Output the [X, Y] coordinate of the center of the cell containing the given text.  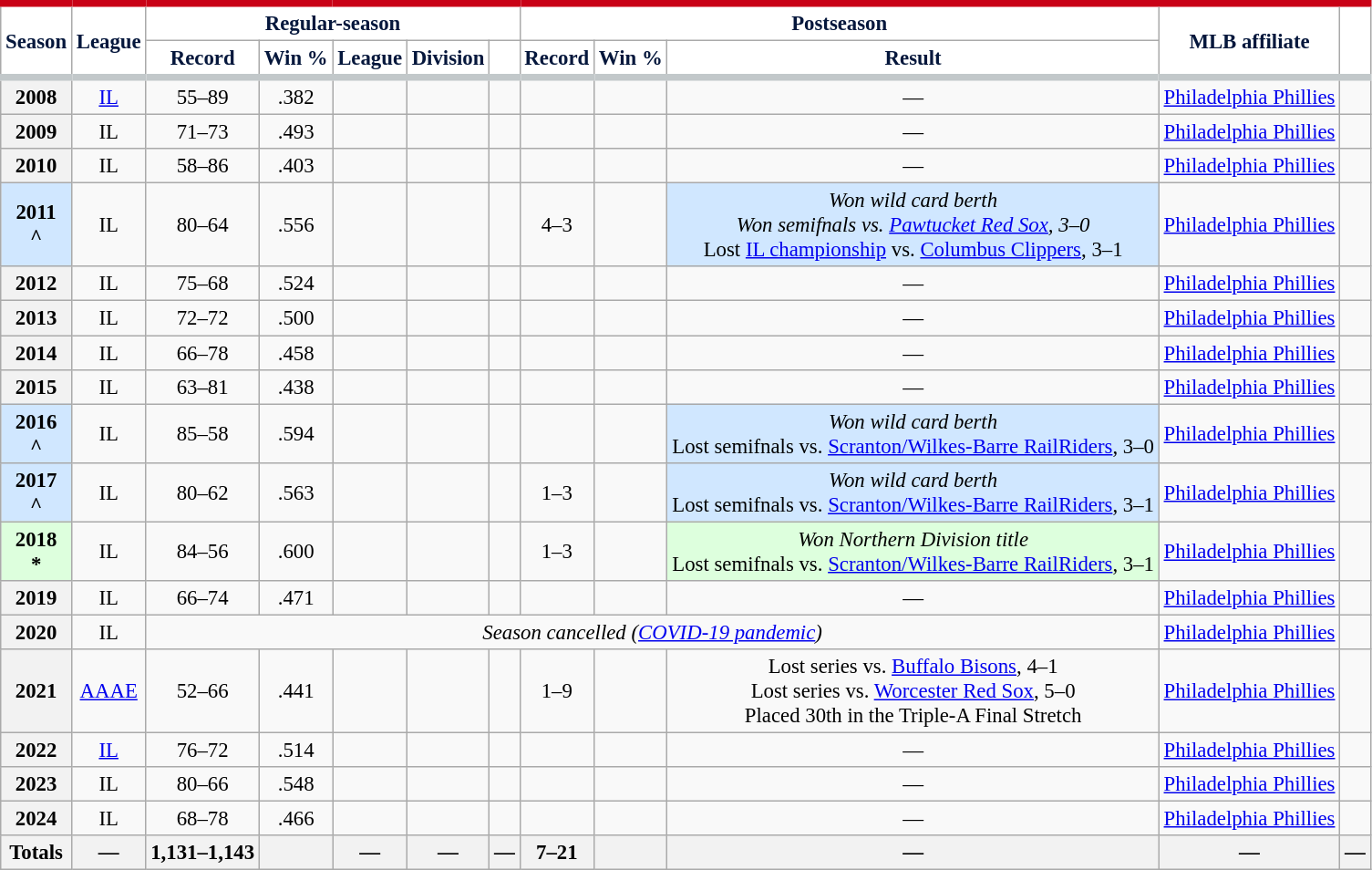
Won Northern Division titleLost semifnals vs. Scranton/Wilkes-Barre RailRiders, 3–1 [913, 551]
58–86 [202, 166]
.466 [295, 819]
Won wild card berthLost semifnals vs. Scranton/Wilkes-Barre RailRiders, 3–0 [913, 434]
MLB affiliate [1249, 40]
2014 [36, 353]
55–89 [202, 97]
Season [36, 40]
80–66 [202, 784]
2020 [36, 632]
66–74 [202, 598]
.600 [295, 551]
71–73 [202, 132]
2013 [36, 318]
.403 [295, 166]
2024 [36, 819]
2011^ [36, 225]
.548 [295, 784]
2022 [36, 750]
AAAE [108, 691]
2015 [36, 387]
80–64 [202, 225]
84–56 [202, 551]
.556 [295, 225]
75–68 [202, 284]
Won wild card berthWon semifnals vs. Pawtucket Red Sox, 3–0Lost IL championship vs. Columbus Clippers, 3–1 [913, 225]
.524 [295, 284]
76–72 [202, 750]
68–78 [202, 819]
63–81 [202, 387]
2008 [36, 97]
2012 [36, 284]
.458 [295, 353]
52–66 [202, 691]
2016^ [36, 434]
Postseason [839, 22]
4–3 [556, 225]
2021 [36, 691]
2023 [36, 784]
1–9 [556, 691]
2017^ [36, 492]
.563 [295, 492]
Lost series vs. Buffalo Bisons, 4–1Lost series vs. Worcester Red Sox, 5–0Placed 30th in the Triple-A Final Stretch [913, 691]
.514 [295, 750]
1,131–1,143 [202, 853]
85–58 [202, 434]
Totals [36, 853]
.471 [295, 598]
Division [448, 60]
Result [913, 60]
72–72 [202, 318]
.438 [295, 387]
.441 [295, 691]
2009 [36, 132]
2019 [36, 598]
2010 [36, 166]
Won wild card berthLost semifnals vs. Scranton/Wilkes-Barre RailRiders, 3–1 [913, 492]
66–78 [202, 353]
7–21 [556, 853]
.594 [295, 434]
80–62 [202, 492]
.493 [295, 132]
Regular-season [333, 22]
Season cancelled (COVID-19 pandemic) [653, 632]
2018* [36, 551]
.382 [295, 97]
.500 [295, 318]
